Find where the given text appears and provide that cell's center as [X, Y] coordinate. 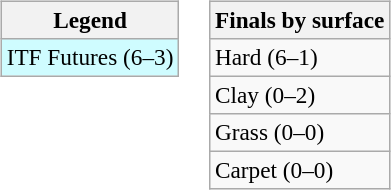
Hard (6–1) [300, 57]
Finals by surface [300, 20]
ITF Futures (6–3) [90, 57]
Grass (0–0) [300, 133]
Legend [90, 20]
Carpet (0–0) [300, 171]
Clay (0–2) [300, 95]
